From the cell containing the given text, extract its center point as (X, Y) coordinate. 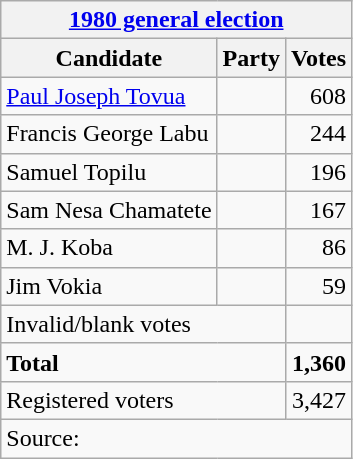
Francis George Labu (109, 134)
Votes (318, 58)
Sam Nesa Chamatete (109, 210)
Source: (176, 438)
Paul Joseph Tovua (109, 96)
1,360 (318, 362)
608 (318, 96)
Party (251, 58)
59 (318, 286)
86 (318, 248)
167 (318, 210)
Samuel Topilu (109, 172)
Registered voters (144, 400)
Invalid/blank votes (144, 324)
3,427 (318, 400)
1980 general election (176, 20)
Jim Vokia (109, 286)
244 (318, 134)
M. J. Koba (109, 248)
Total (144, 362)
196 (318, 172)
Candidate (109, 58)
